From the cell containing the given text, extract its center point as (x, y) coordinate. 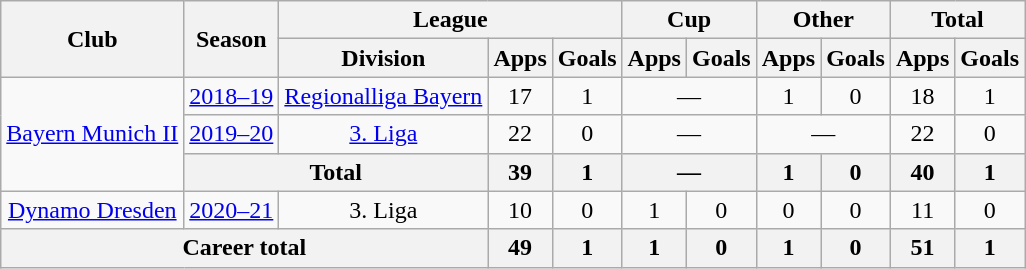
39 (520, 172)
Cup (689, 20)
51 (922, 248)
Dynamo Dresden (92, 210)
40 (922, 172)
Other (823, 20)
Career total (244, 248)
Club (92, 39)
2018–19 (232, 96)
Division (384, 58)
17 (520, 96)
11 (922, 210)
49 (520, 248)
18 (922, 96)
2020–21 (232, 210)
Regionalliga Bayern (384, 96)
2019–20 (232, 134)
Season (232, 39)
League (450, 20)
Bayern Munich II (92, 134)
10 (520, 210)
